From the cell containing the given text, extract its center point as [X, Y] coordinate. 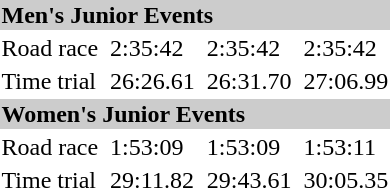
26:31.70 [249, 81]
26:26.61 [153, 81]
Women's Junior Events [195, 114]
1:53:11 [346, 147]
27:06.99 [346, 81]
Men's Junior Events [195, 15]
Time trial [50, 81]
